Locate the cell with the specified text and output its [x, y] center coordinate. 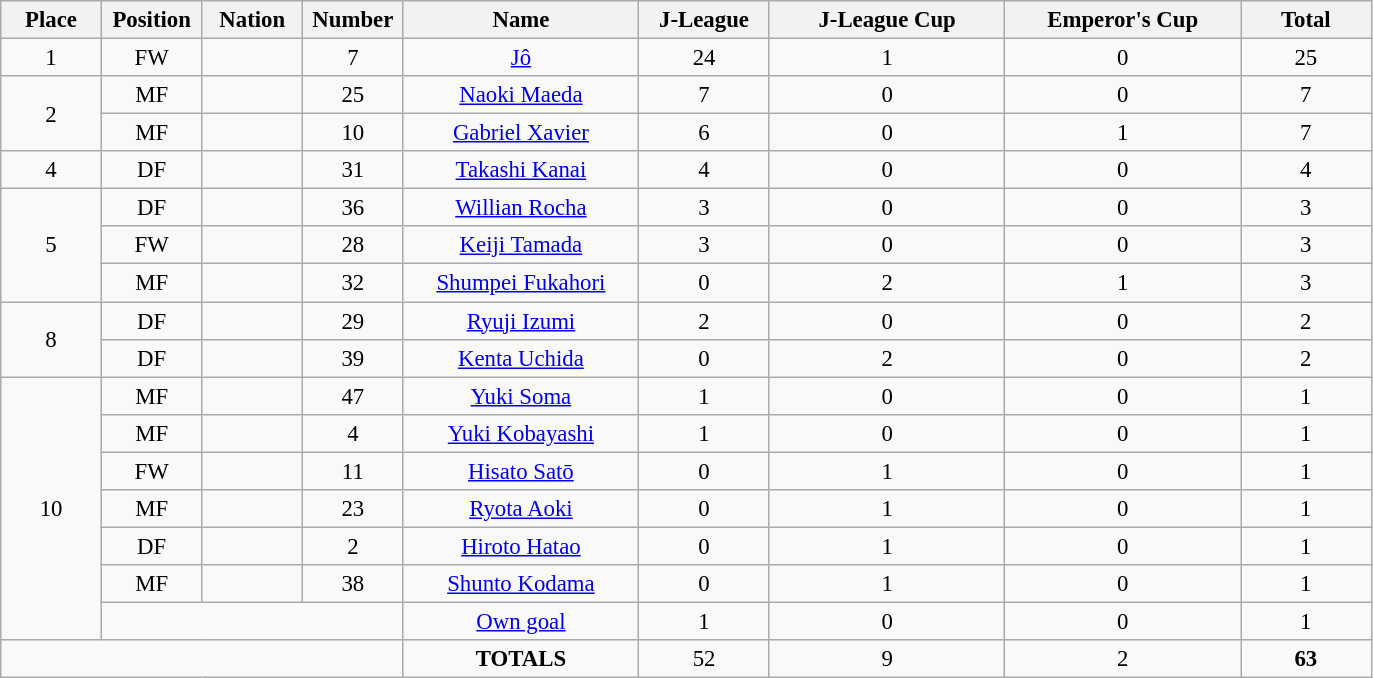
Jô [521, 58]
Naoki Maeda [521, 95]
63 [1306, 659]
J-League [704, 20]
47 [354, 396]
J-League Cup [887, 20]
11 [354, 471]
Yuki Kobayashi [521, 433]
32 [354, 283]
Ryota Aoki [521, 509]
Emperor's Cup [1123, 20]
9 [887, 659]
Hisato Satō [521, 471]
Hiroto Hatao [521, 546]
8 [52, 340]
23 [354, 509]
Position [152, 20]
24 [704, 58]
39 [354, 358]
Keiji Tamada [521, 245]
5 [52, 246]
Number [354, 20]
Yuki Soma [521, 396]
36 [354, 208]
29 [354, 321]
Takashi Kanai [521, 170]
31 [354, 170]
Gabriel Xavier [521, 133]
Shumpei Fukahori [521, 283]
Nation [252, 20]
Shunto Kodama [521, 584]
Willian Rocha [521, 208]
Kenta Uchida [521, 358]
TOTALS [521, 659]
Ryuji Izumi [521, 321]
6 [704, 133]
28 [354, 245]
Name [521, 20]
38 [354, 584]
Own goal [521, 621]
52 [704, 659]
Total [1306, 20]
Place [52, 20]
